Capture the cell that displays the provided text and extract its [x, y] central coordinate. 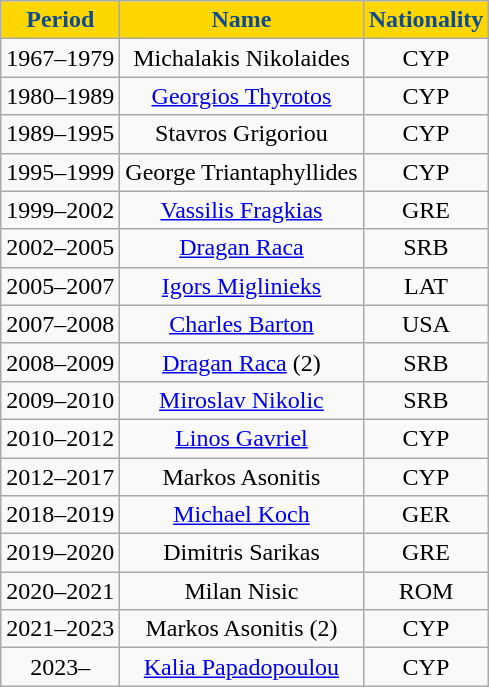
2019–2020 [60, 553]
2023– [60, 667]
Georgios Thyrotos [242, 96]
Michalakis Nikolaides [242, 58]
Markos Asonitis (2) [242, 629]
Name [242, 20]
1980–1989 [60, 96]
2005–2007 [60, 286]
George Triantaphyllides [242, 172]
2007–2008 [60, 324]
Igors Miglinieks [242, 286]
1967–1979 [60, 58]
Markos Asonitis [242, 477]
1995–1999 [60, 172]
2002–2005 [60, 248]
ROM [426, 591]
2008–2009 [60, 362]
Linos Gavriel [242, 438]
Michael Koch [242, 515]
GER [426, 515]
Dimitris Sarikas [242, 553]
1989–1995 [60, 134]
2012–2017 [60, 477]
Miroslav Nikolic [242, 400]
Dragan Raca [242, 248]
2010–2012 [60, 438]
Milan Nisic [242, 591]
Nationality [426, 20]
Vassilis Fragkias [242, 210]
Kalia Papadopoulou [242, 667]
2020–2021 [60, 591]
2009–2010 [60, 400]
Charles Barton [242, 324]
LAT [426, 286]
1999–2002 [60, 210]
Dragan Raca (2) [242, 362]
USA [426, 324]
Stavros Grigoriou [242, 134]
2021–2023 [60, 629]
2018–2019 [60, 515]
Period [60, 20]
